Scan for the cell matching the given text and deliver its [X, Y] coordinate at center. 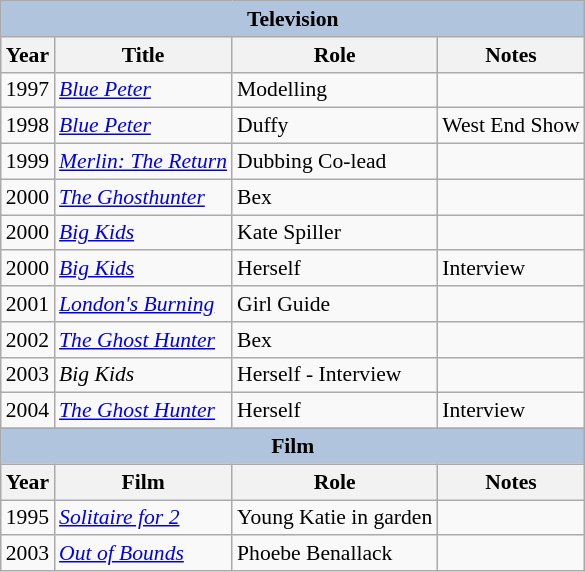
Girl Guide [334, 304]
2002 [28, 340]
Title [143, 55]
1999 [28, 162]
Kate Spiller [334, 233]
Solitaire for 2 [143, 518]
1998 [28, 126]
Out of Bounds [143, 554]
West End Show [510, 126]
Duffy [334, 126]
Young Katie in garden [334, 518]
Herself - Interview [334, 375]
Phoebe Benallack [334, 554]
London's Burning [143, 304]
Merlin: The Return [143, 162]
2004 [28, 411]
2001 [28, 304]
Modelling [334, 90]
The Ghosthunter [143, 197]
Dubbing Co-lead [334, 162]
Television [293, 19]
1995 [28, 518]
1997 [28, 90]
